Locate the cell with the specified text and output its (X, Y) center coordinate. 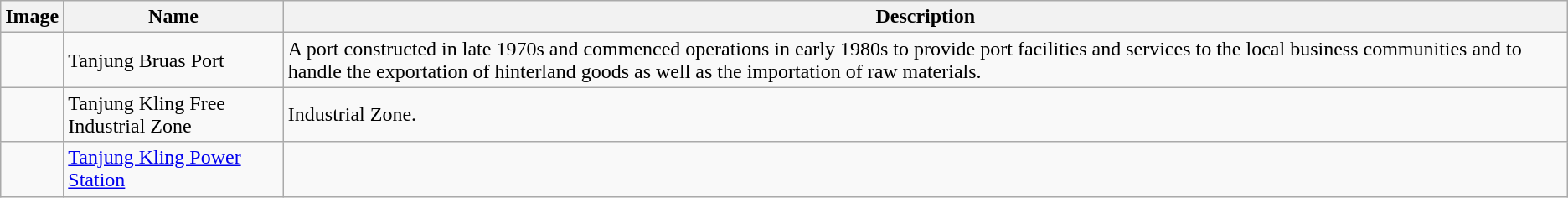
Tanjung Kling Free Industrial Zone (173, 114)
Description (925, 17)
Image (32, 17)
Industrial Zone. (925, 114)
Name (173, 17)
Tanjung Kling Power Station (173, 169)
Tanjung Bruas Port (173, 60)
